Return the (X, Y) coordinate for the center point of the cell that contains the specified text.  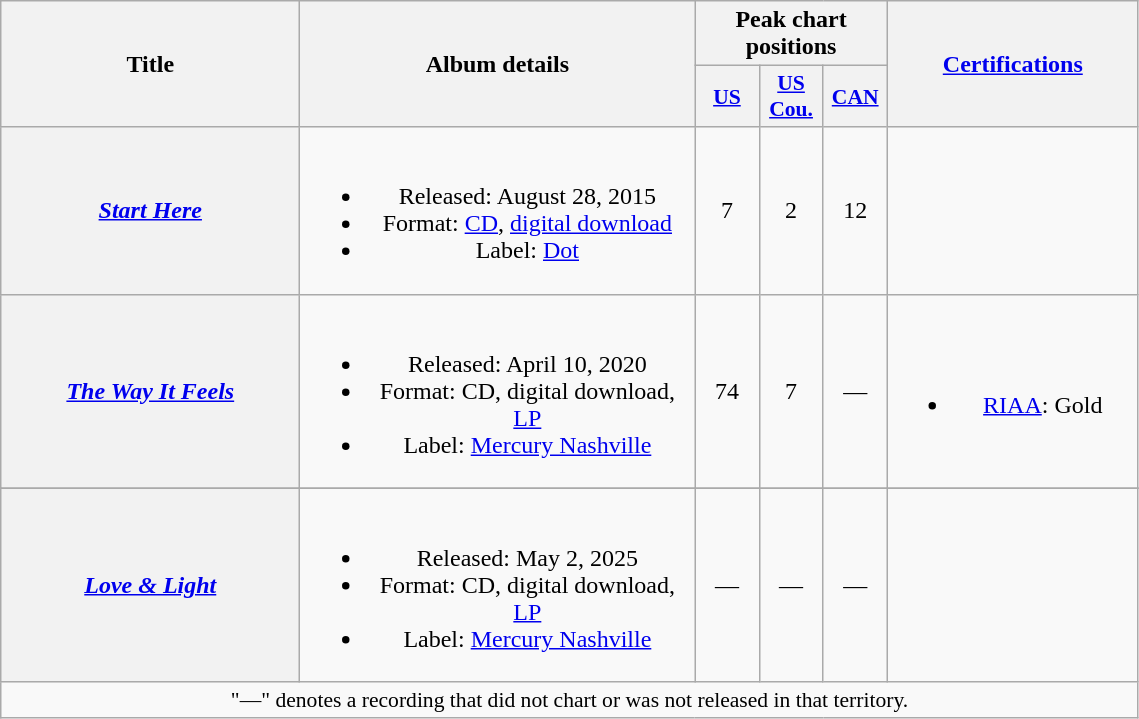
Released: May 2, 2025Format: CD, digital download, LPLabel: Mercury Nashville (498, 585)
Peak chart positions (791, 34)
2 (791, 210)
Album details (498, 64)
CAN (855, 96)
USCou. (791, 96)
RIAA: Gold (1012, 391)
The Way It Feels (150, 391)
"—" denotes a recording that did not chart or was not released in that territory. (570, 700)
Certifications (1012, 64)
Title (150, 64)
Released: August 28, 2015Format: CD, digital downloadLabel: Dot (498, 210)
12 (855, 210)
74 (727, 391)
Start Here (150, 210)
Love & Light (150, 585)
US (727, 96)
Released: April 10, 2020Format: CD, digital download, LPLabel: Mercury Nashville (498, 391)
